Pinpoint the cell where the given text exists, returning its [x, y] midpoint coordinate. 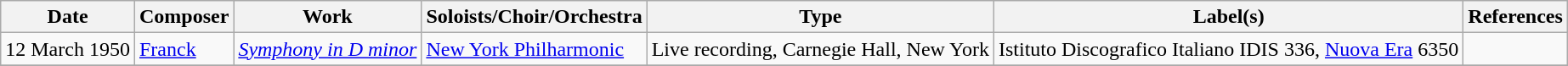
New York Philharmonic [534, 49]
Composer [184, 17]
12 March 1950 [68, 49]
Symphony in D minor [328, 49]
Type [820, 17]
Work [328, 17]
Date [68, 17]
References [1516, 17]
Live recording, Carnegie Hall, New York [820, 49]
Soloists/Choir/Orchestra [534, 17]
Label(s) [1228, 17]
Franck [184, 49]
Istituto Discografico Italiano IDIS 336, Nuova Era 6350 [1228, 49]
